Identify which cell holds the provided text, then report its (X, Y) central coordinate. 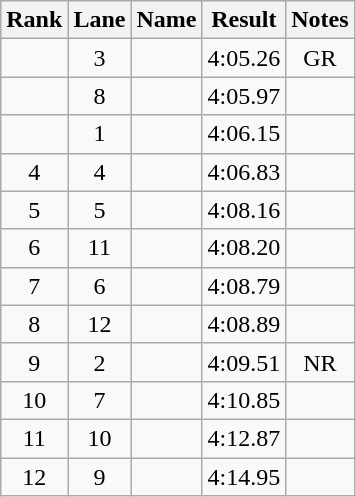
4:09.51 (244, 362)
Name (166, 20)
Rank (34, 20)
4:05.26 (244, 58)
NR (320, 362)
4:08.16 (244, 210)
4:12.87 (244, 438)
1 (100, 134)
4:14.95 (244, 477)
4:06.15 (244, 134)
Result (244, 20)
4:08.79 (244, 286)
4:10.85 (244, 400)
4:06.83 (244, 172)
4:08.89 (244, 324)
2 (100, 362)
Notes (320, 20)
GR (320, 58)
4:08.20 (244, 248)
4:05.97 (244, 96)
3 (100, 58)
Lane (100, 20)
